Scan for the cell matching the given text and deliver its [x, y] coordinate at center. 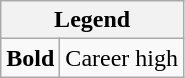
Career high [122, 58]
Legend [92, 20]
Bold [30, 58]
